Determine the (X, Y) coordinate at the center of the cell enclosing the given text.  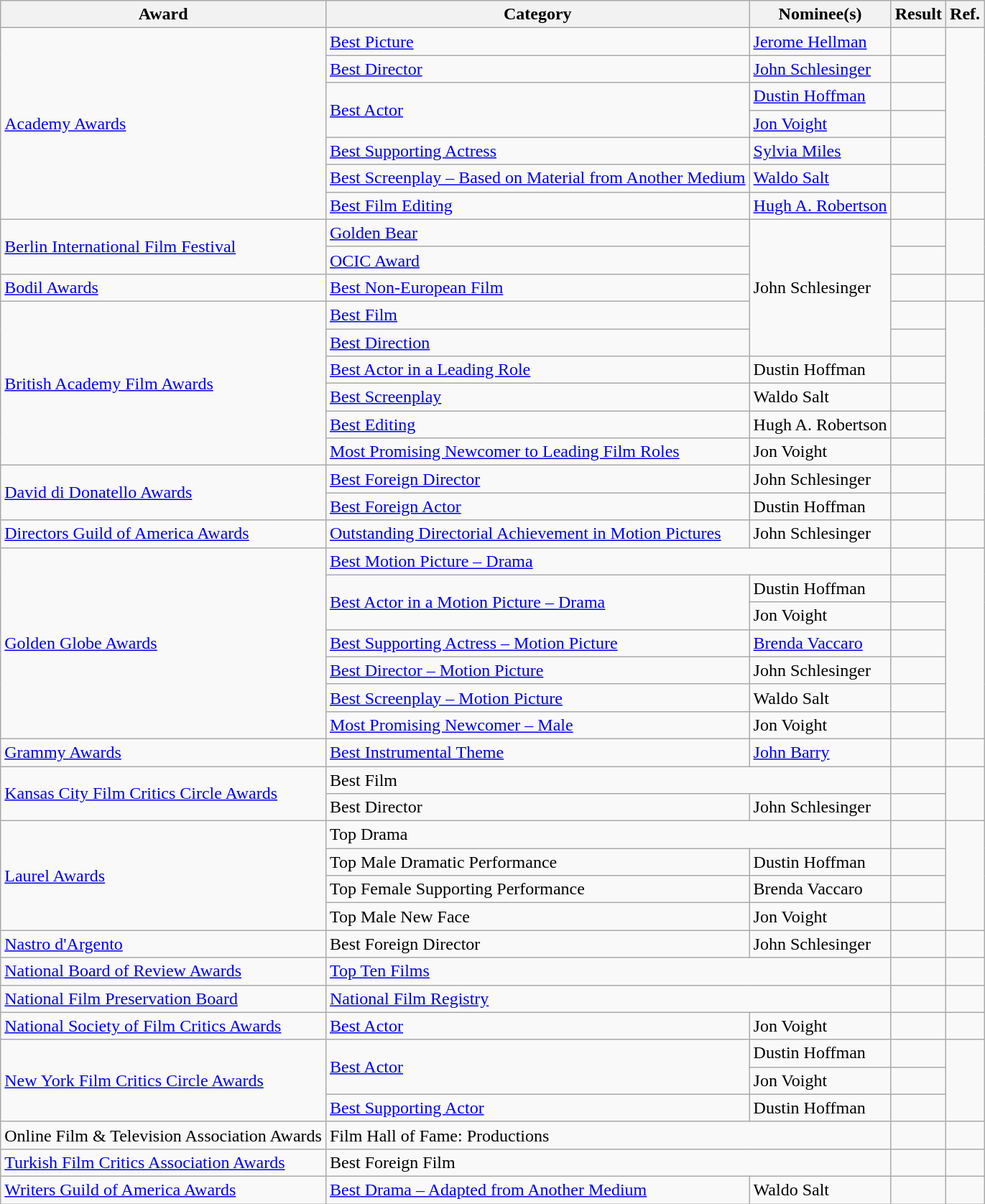
Most Promising Newcomer to Leading Film Roles (537, 452)
New York Film Critics Circle Awards (164, 1080)
Sylvia Miles (820, 151)
Best Drama – Adapted from Another Medium (537, 1190)
Berlin International Film Festival (164, 246)
Outstanding Directorial Achievement in Motion Pictures (537, 534)
Top Female Supporting Performance (537, 889)
Best Screenplay – Based on Material from Another Medium (537, 178)
Award (164, 14)
Online Film & Television Association Awards (164, 1135)
National Film Registry (608, 999)
Best Film Editing (537, 205)
Top Male New Face (537, 917)
Top Drama (608, 835)
Nastro d'Argento (164, 944)
Best Non-European Film (537, 287)
Turkish Film Critics Association Awards (164, 1162)
Result (918, 14)
National Film Preservation Board (164, 999)
Ref. (966, 14)
Top Male Dramatic Performance (537, 862)
Academy Awards (164, 124)
Best Picture (537, 42)
David di Donatello Awards (164, 493)
Golden Bear (537, 233)
Best Instrumental Theme (537, 752)
Best Screenplay – Motion Picture (537, 698)
Best Foreign Actor (537, 506)
Nominee(s) (820, 14)
Best Supporting Actress – Motion Picture (537, 643)
British Academy Film Awards (164, 383)
Best Supporting Actress (537, 151)
Film Hall of Fame: Productions (608, 1135)
Writers Guild of America Awards (164, 1190)
Top Ten Films (608, 971)
Directors Guild of America Awards (164, 534)
John Barry (820, 752)
Golden Globe Awards (164, 643)
Best Motion Picture – Drama (608, 561)
OCIC Award (537, 260)
Kansas City Film Critics Circle Awards (164, 793)
Best Actor in a Motion Picture – Drama (537, 602)
Most Promising Newcomer – Male (537, 725)
Best Screenplay (537, 397)
Best Director – Motion Picture (537, 670)
National Society of Film Critics Awards (164, 1026)
Best Foreign Film (608, 1162)
Grammy Awards (164, 752)
Category (537, 14)
Bodil Awards (164, 287)
Laurel Awards (164, 876)
National Board of Review Awards (164, 971)
Best Supporting Actor (537, 1108)
Best Editing (537, 425)
Best Actor in a Leading Role (537, 370)
Best Direction (537, 343)
Jerome Hellman (820, 42)
